Extract the [x, y] coordinate from the center of the cell holding the provided text.  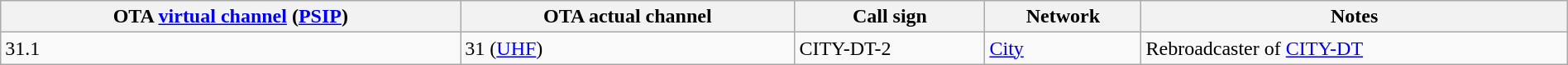
OTA actual channel [628, 17]
Notes [1355, 17]
Rebroadcaster of CITY-DT [1355, 48]
OTA virtual channel (PSIP) [231, 17]
CITY-DT-2 [890, 48]
31 (UHF) [628, 48]
31.1 [231, 48]
Call sign [890, 17]
City [1064, 48]
Network [1064, 17]
